Extract the (x, y) coordinate from the center of the cell holding the provided text.  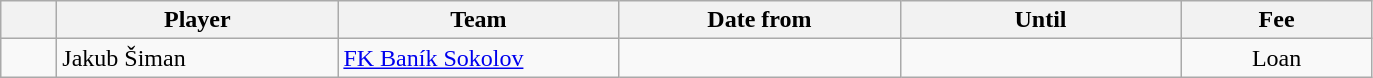
Loan (1276, 58)
Until (1040, 20)
FK Baník Sokolov (478, 58)
Fee (1276, 20)
Team (478, 20)
Jakub Šiman (198, 58)
Player (198, 20)
Date from (760, 20)
